Scan for the cell matching the given text and deliver its (x, y) coordinate at center. 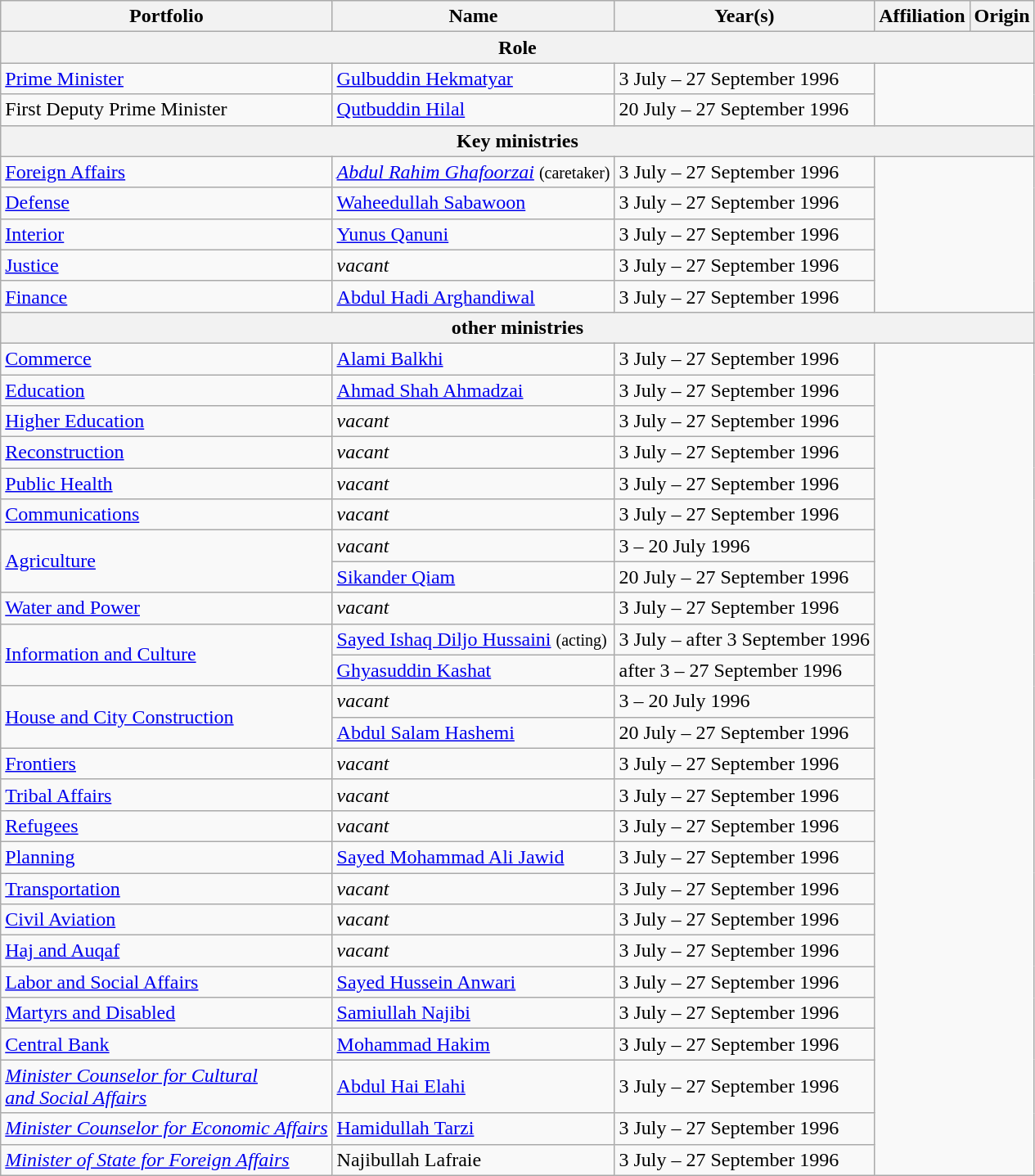
Qutbuddin Hilal (473, 110)
Prime Minister (167, 79)
Water and Power (167, 608)
Key ministries (517, 141)
Sayed Hussein Anwari (473, 982)
Sikander Qiam (473, 577)
Planning (167, 857)
Mohammad Hakim (473, 1044)
Education (167, 390)
Martyrs and Disabled (167, 1013)
Transportation (167, 888)
House and City Construction (167, 717)
Role (517, 47)
Information and Culture (167, 655)
First Deputy Prime Minister (167, 110)
Year(s) (745, 16)
Minister Counselor for Economic Affairs (167, 1129)
Affiliation (922, 16)
Central Bank (167, 1044)
Minister Counselor for Culturaland Social Affairs (167, 1087)
Yunus Qanuni (473, 234)
Civil Aviation (167, 920)
Foreign Affairs (167, 172)
Portfolio (167, 16)
after 3 – 27 September 1996 (745, 670)
Labor and Social Affairs (167, 982)
Finance (167, 296)
Gulbuddin Hekmatyar (473, 79)
other ministries (517, 327)
Abdul Hai Elahi (473, 1087)
Abdul Hadi Arghandiwal (473, 296)
Justice (167, 265)
Abdul Rahim Ghafoorzai (caretaker) (473, 172)
Communications (167, 515)
Tribal Affairs (167, 795)
Refugees (167, 826)
Commerce (167, 358)
Higher Education (167, 421)
Samiullah Najibi (473, 1013)
3 July – after 3 September 1996 (745, 639)
Frontiers (167, 764)
Abdul Salam Hashemi (473, 732)
Najibullah Lafraie (473, 1160)
Public Health (167, 484)
Sayed Ishaq Diljo Hussaini (acting) (473, 639)
Ghyasuddin Kashat (473, 670)
Haj and Auqaf (167, 951)
Reconstruction (167, 453)
Hamidullah Tarzi (473, 1129)
Name (473, 16)
Alami Balkhi (473, 358)
Agriculture (167, 561)
Origin (1001, 16)
Minister of State for Foreign Affairs (167, 1160)
Ahmad Shah Ahmadzai (473, 390)
Defense (167, 203)
Interior (167, 234)
Waheedullah Sabawoon (473, 203)
Sayed Mohammad Ali Jawid (473, 857)
